Return [x, y] of the center of cell containing provided text 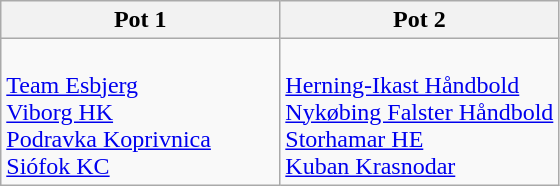
Pot 2 [420, 20]
Team Esbjerg Viborg HK Podravka Koprivnica Siófok KC [140, 112]
Pot 1 [140, 20]
Herning-Ikast Håndbold Nykøbing Falster Håndbold Storhamar HE Kuban Krasnodar [420, 112]
